Determine the [X, Y] coordinate at the center of the cell enclosing the given text.  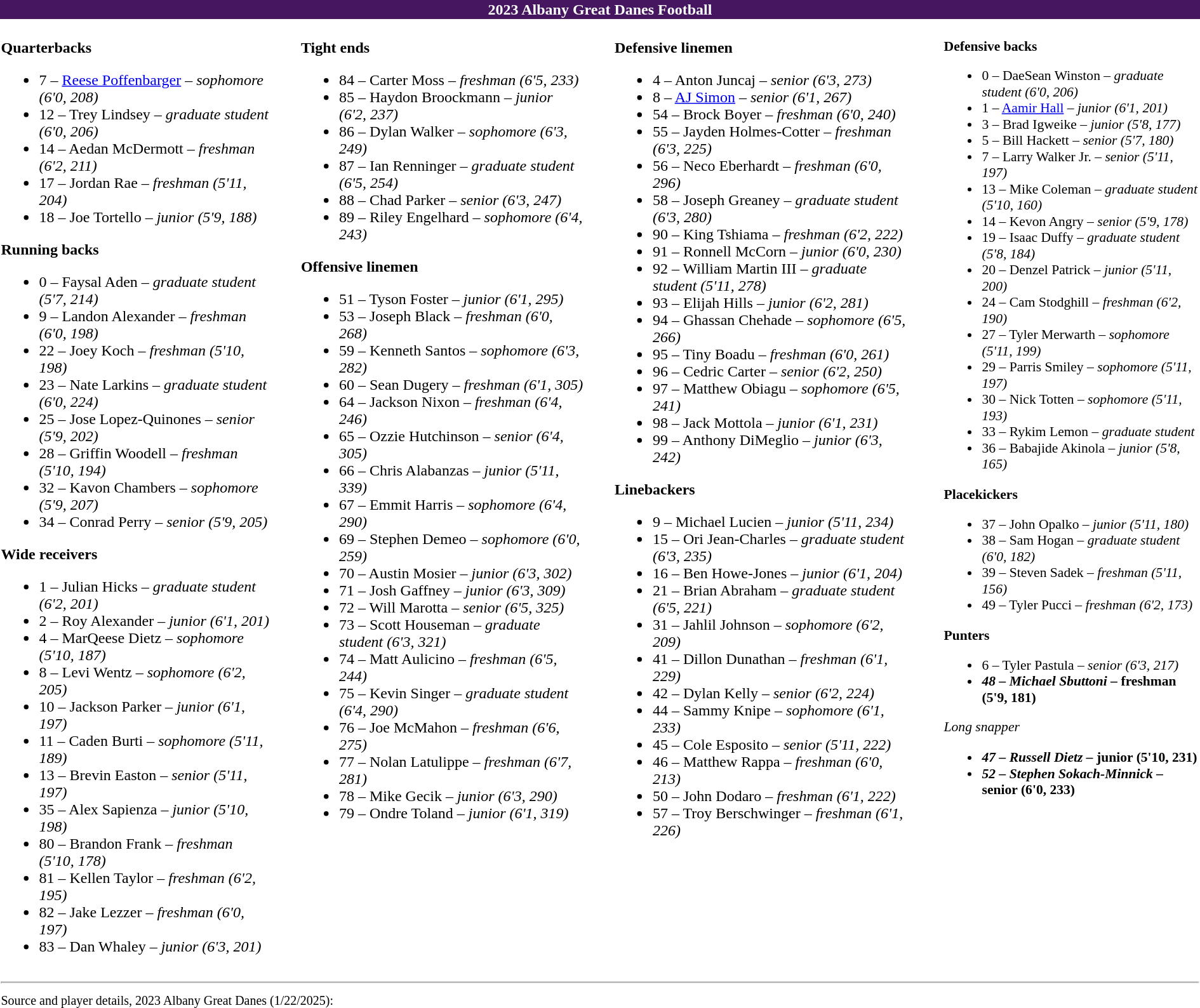
2023 Albany Great Danes Football [600, 10]
